Find where the given text appears and provide that cell's center as [X, Y] coordinate. 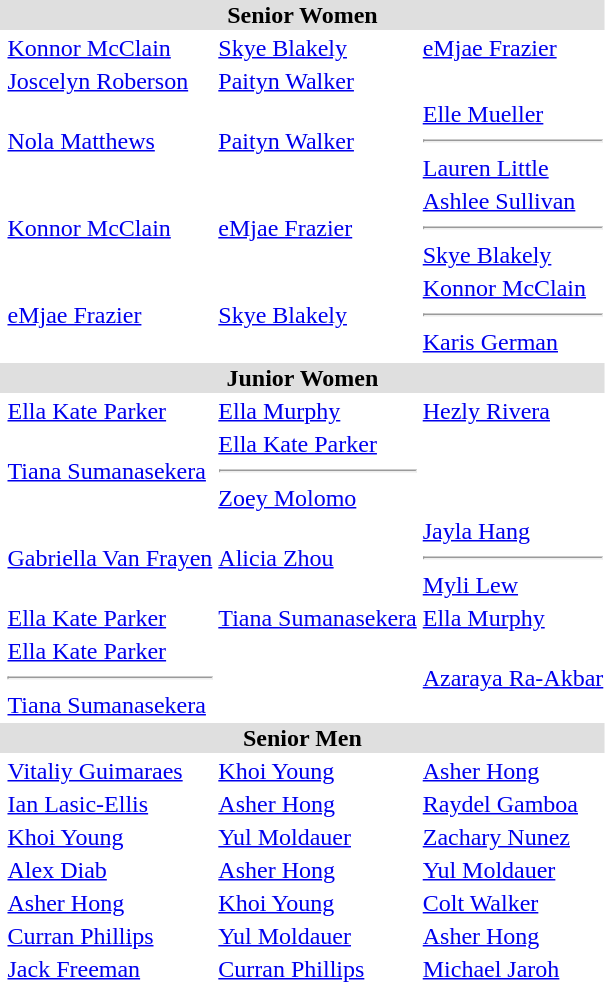
Azaraya Ra-Akbar [513, 678]
Elle MuellerLauren Little [513, 141]
Alicia Zhou [318, 558]
Hezly Rivera [513, 411]
Ella Kate ParkerTiana Sumanasekera [110, 678]
Curran Phillips [110, 936]
Colt Walker [513, 903]
Senior Men [302, 738]
Zachary Nunez [513, 837]
Senior Women [302, 15]
Vitaliy Guimaraes [110, 771]
Junior Women [302, 378]
Nola Matthews [110, 141]
Ashlee SullivanSkye Blakely [513, 228]
Joscelyn Roberson [110, 81]
Gabriella Van Frayen [110, 558]
Konnor McClainKaris German [513, 315]
Alex Diab [110, 870]
Jayla HangMyli Lew [513, 558]
Raydel Gamboa [513, 804]
Ian Lasic-Ellis [110, 804]
Ella Kate ParkerZoey Molomo [318, 471]
